Capture the cell that displays the provided text and extract its (X, Y) central coordinate. 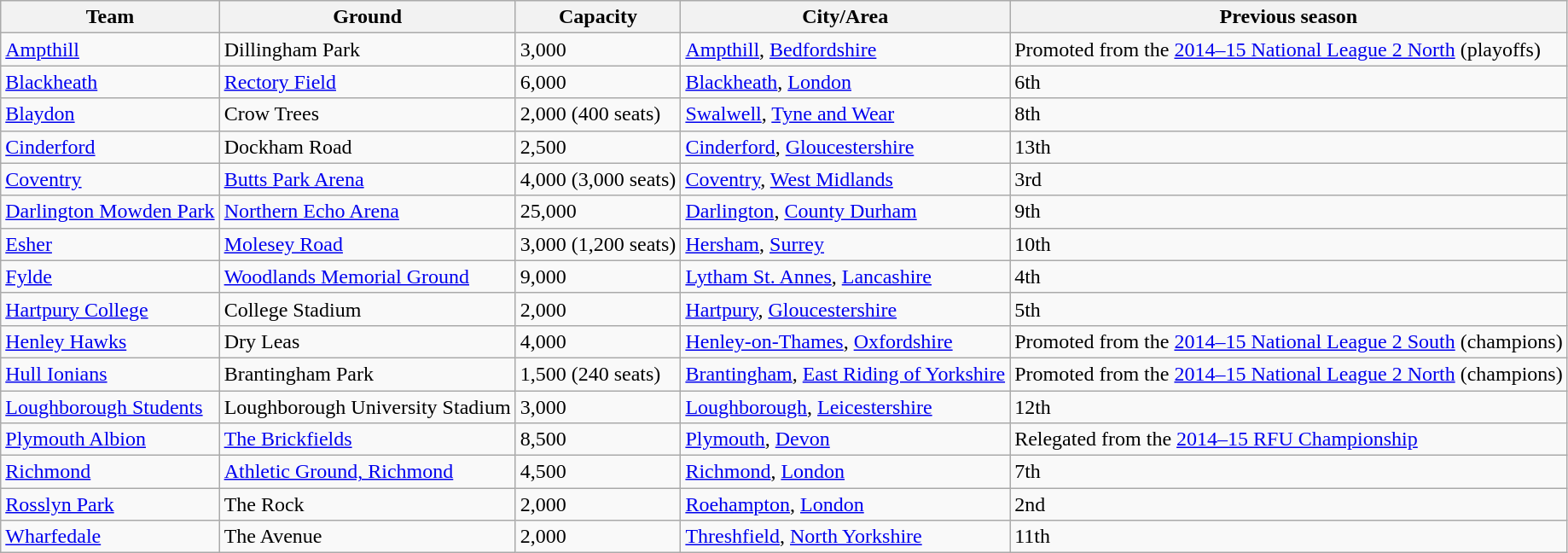
Dillingham Park (367, 49)
Loughborough University Stadium (367, 407)
Dockham Road (367, 147)
Loughborough Students (110, 407)
Crow Trees (367, 114)
Promoted from the 2014–15 National League 2 North (playoffs) (1289, 49)
The Avenue (367, 537)
Relegated from the 2014–15 RFU Championship (1289, 439)
Loughborough, Leicestershire (845, 407)
Ampthill (110, 49)
Henley Hawks (110, 341)
Brantingham Park (367, 374)
Richmond, London (845, 472)
Rosslyn Park (110, 504)
Woodlands Memorial Ground (367, 276)
Roehampton, London (845, 504)
6,000 (598, 82)
Hull Ionians (110, 374)
Coventry (110, 179)
Cinderford, Gloucestershire (845, 147)
Northern Echo Arena (367, 212)
Hartpury College (110, 309)
Team (110, 17)
4th (1289, 276)
Threshfield, North Yorkshire (845, 537)
The Rock (367, 504)
3,000 (1,200 seats) (598, 244)
Previous season (1289, 17)
Swalwell, Tyne and Wear (845, 114)
11th (1289, 537)
Henley-on-Thames, Oxfordshire (845, 341)
Hartpury, Gloucestershire (845, 309)
Promoted from the 2014–15 National League 2 North (champions) (1289, 374)
Hersham, Surrey (845, 244)
Molesey Road (367, 244)
Lytham St. Annes, Lancashire (845, 276)
Fylde (110, 276)
9,000 (598, 276)
8,500 (598, 439)
Brantingham, East Riding of Yorkshire (845, 374)
College Stadium (367, 309)
Darlington, County Durham (845, 212)
13th (1289, 147)
9th (1289, 212)
12th (1289, 407)
Promoted from the 2014–15 National League 2 South (champions) (1289, 341)
Plymouth Albion (110, 439)
2nd (1289, 504)
2,000 (400 seats) (598, 114)
Cinderford (110, 147)
4,500 (598, 472)
Rectory Field (367, 82)
City/Area (845, 17)
The Brickfields (367, 439)
Darlington Mowden Park (110, 212)
4,000 (598, 341)
4,000 (3,000 seats) (598, 179)
2,500 (598, 147)
Blackheath, London (845, 82)
7th (1289, 472)
Athletic Ground, Richmond (367, 472)
8th (1289, 114)
Blackheath (110, 82)
Richmond (110, 472)
Dry Leas (367, 341)
Wharfedale (110, 537)
5th (1289, 309)
1,500 (240 seats) (598, 374)
Coventry, West Midlands (845, 179)
6th (1289, 82)
3rd (1289, 179)
10th (1289, 244)
Plymouth, Devon (845, 439)
25,000 (598, 212)
Butts Park Arena (367, 179)
Capacity (598, 17)
Ground (367, 17)
Ampthill, Bedfordshire (845, 49)
Blaydon (110, 114)
Esher (110, 244)
